Identify which cell holds the provided text, then report its [x, y] central coordinate. 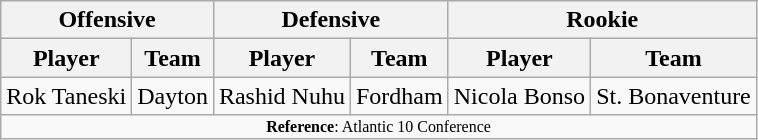
Reference: Atlantic 10 Conference [379, 127]
Nicola Bonso [519, 96]
St. Bonaventure [674, 96]
Offensive [108, 20]
Fordham [399, 96]
Defensive [330, 20]
Rok Taneski [66, 96]
Rashid Nuhu [282, 96]
Rookie [602, 20]
Dayton [173, 96]
